Locate the cell with the specified text and output its (X, Y) center coordinate. 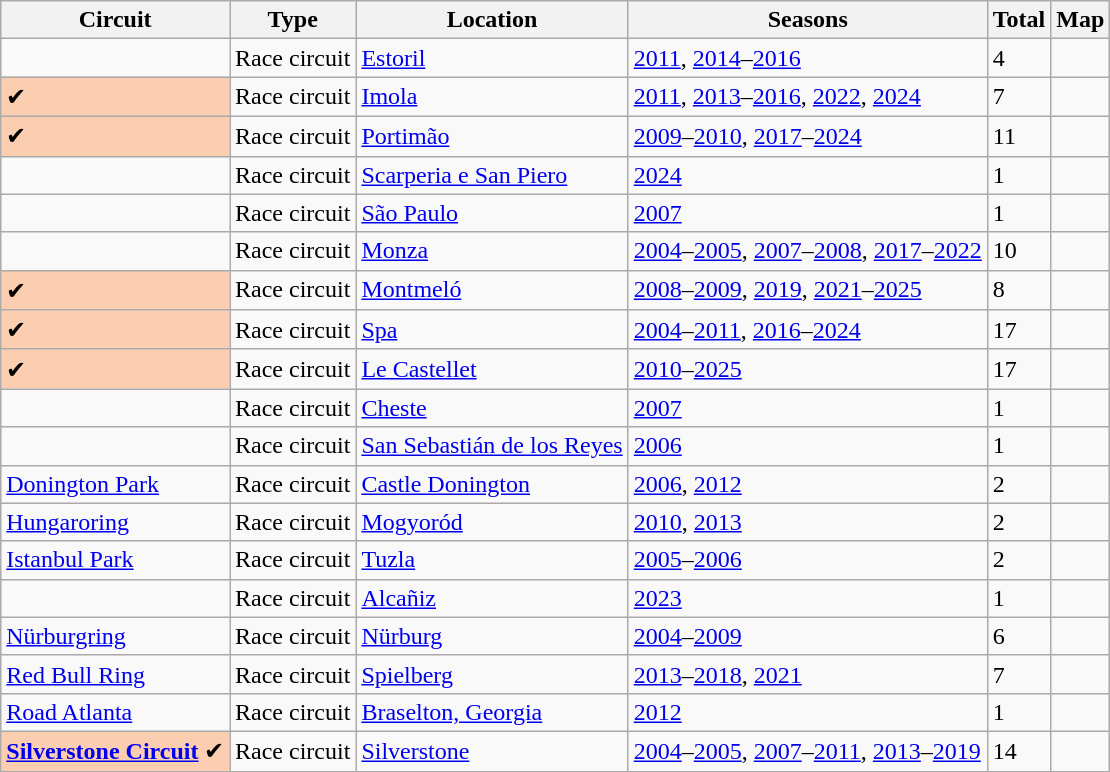
Circuit (116, 20)
Road Atlanta (116, 712)
Mogyoród (492, 522)
2004–2009 (808, 636)
2004–2011, 2016–2024 (808, 330)
Silverstone Circuit ✔ (116, 751)
2004–2005, 2007–2011, 2013–2019 (808, 751)
11 (1019, 136)
Portimão (492, 136)
Alcañiz (492, 598)
2009–2010, 2017–2024 (808, 136)
2013–2018, 2021 (808, 674)
2005–2006 (808, 560)
Spielberg (492, 674)
Silverstone (492, 751)
14 (1019, 751)
2006 (808, 446)
Seasons (808, 20)
Le Castellet (492, 369)
2024 (808, 175)
2010, 2013 (808, 522)
2012 (808, 712)
Estoril (492, 58)
Location (492, 20)
Spa (492, 330)
Istanbul Park (116, 560)
Type (293, 20)
2006, 2012 (808, 484)
Donington Park (116, 484)
2023 (808, 598)
10 (1019, 251)
Map (1080, 20)
2011, 2013–2016, 2022, 2024 (808, 97)
Total (1019, 20)
Scarperia e San Piero (492, 175)
8 (1019, 290)
Hungaroring (116, 522)
Monza (492, 251)
Tuzla (492, 560)
Cheste (492, 408)
Red Bull Ring (116, 674)
2010–2025 (808, 369)
Braselton, Georgia (492, 712)
6 (1019, 636)
São Paulo (492, 213)
Imola (492, 97)
Nürburg (492, 636)
2008–2009, 2019, 2021–2025 (808, 290)
2004–2005, 2007–2008, 2017–2022 (808, 251)
Montmeló (492, 290)
Nürburgring (116, 636)
Castle Donington (492, 484)
2011, 2014–2016 (808, 58)
4 (1019, 58)
San Sebastián de los Reyes (492, 446)
